Locate the cell with the specified text and output its [x, y] center coordinate. 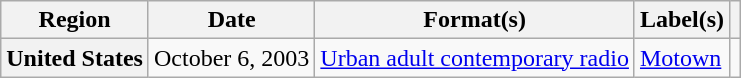
United States [75, 58]
Format(s) [475, 20]
Motown [682, 58]
Region [75, 20]
October 6, 2003 [231, 58]
Urban adult contemporary radio [475, 58]
Date [231, 20]
Label(s) [682, 20]
